From the cell containing the given text, extract its center point as (x, y) coordinate. 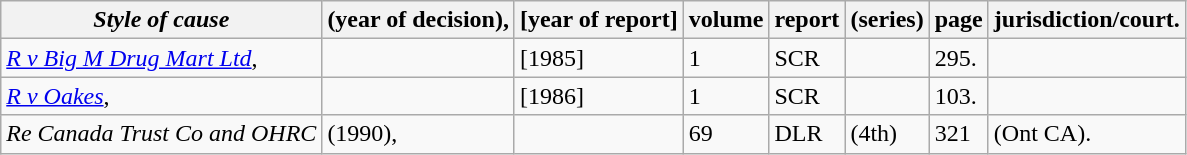
jurisdiction/court. (1086, 20)
[1985] (598, 58)
295. (958, 58)
volume (726, 20)
Style of cause (162, 20)
(Ont CA). (1086, 134)
(year of decision), (418, 20)
69 (726, 134)
page (958, 20)
R v Big M Drug Mart Ltd, (162, 58)
DLR (807, 134)
103. (958, 96)
(1990), (418, 134)
[year of report] (598, 20)
(4th) (887, 134)
Re Canada Trust Co and OHRC (162, 134)
[1986] (598, 96)
R v Oakes, (162, 96)
321 (958, 134)
(series) (887, 20)
report (807, 20)
